Extract the [x, y] coordinate from the center of the cell holding the provided text.  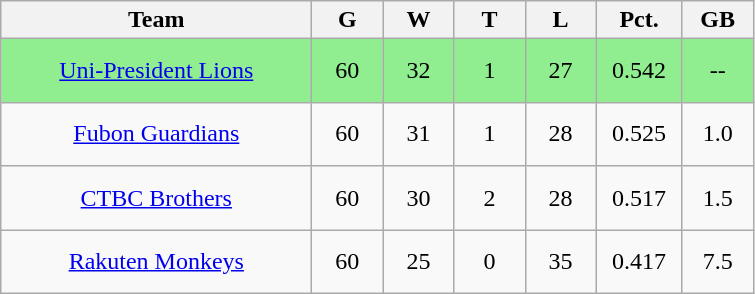
0 [490, 262]
1.0 [718, 134]
30 [418, 198]
1.5 [718, 198]
Uni-President Lions [156, 71]
0.525 [639, 134]
25 [418, 262]
32 [418, 71]
GB [718, 20]
7.5 [718, 262]
Team [156, 20]
2 [490, 198]
T [490, 20]
W [418, 20]
Pct. [639, 20]
Fubon Guardians [156, 134]
-- [718, 71]
G [348, 20]
L [560, 20]
0.517 [639, 198]
CTBC Brothers [156, 198]
35 [560, 262]
Rakuten Monkeys [156, 262]
31 [418, 134]
0.417 [639, 262]
0.542 [639, 71]
27 [560, 71]
